Find where the given text appears and provide that cell's center as [x, y] coordinate. 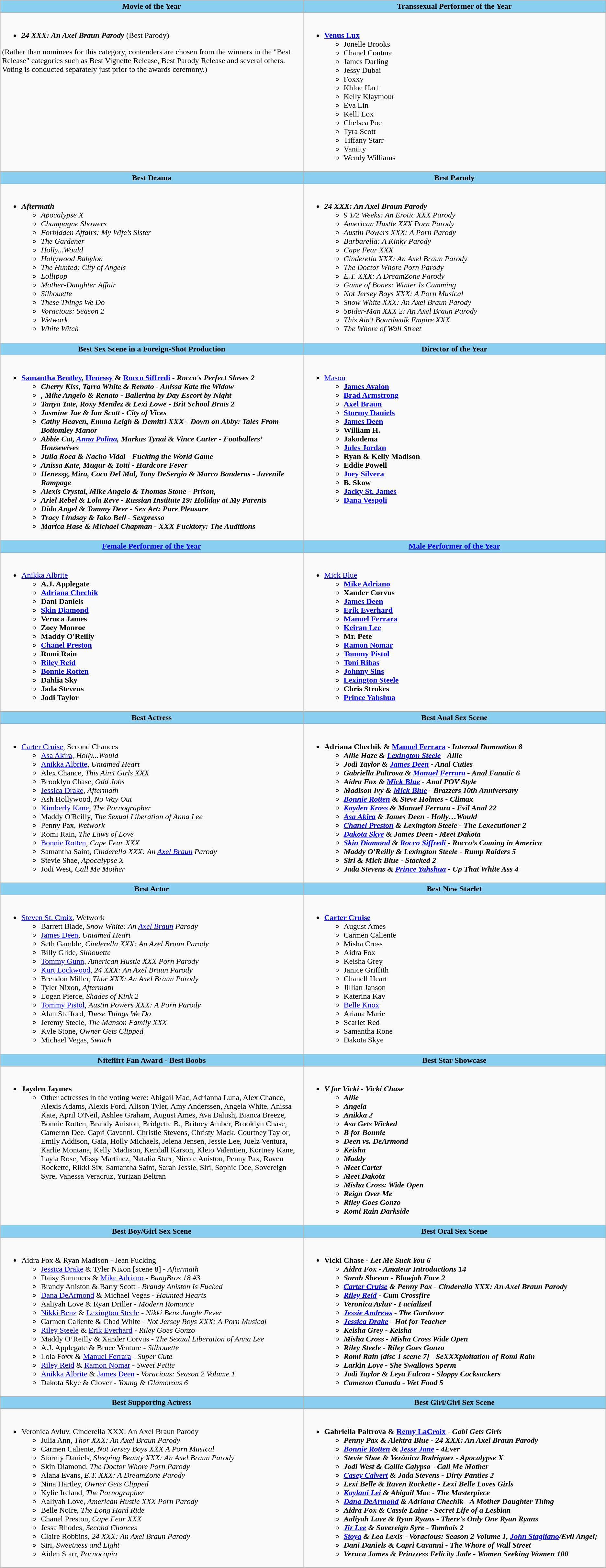
Best Parody [454, 178]
Best Oral Sex Scene [454, 1231]
Female Performer of the Year [151, 546]
Best Star Showcase [454, 1060]
Director of the Year [454, 349]
Best Girl/Girl Sex Scene [454, 1403]
Transsexual Performer of the Year [454, 6]
Niteflirt Fan Award - Best Boobs [151, 1060]
Best Actress [151, 717]
Best New Starlet [454, 889]
Best Boy/Girl Sex Scene [151, 1231]
Best Sex Scene in a Foreign-Shot Production [151, 349]
Best Actor [151, 889]
Best Supporting Actress [151, 1403]
Movie of the Year [151, 6]
Best Anal Sex Scene [454, 717]
Best Drama [151, 178]
Male Performer of the Year [454, 546]
